Identify which cell holds the provided text, then report its [X, Y] central coordinate. 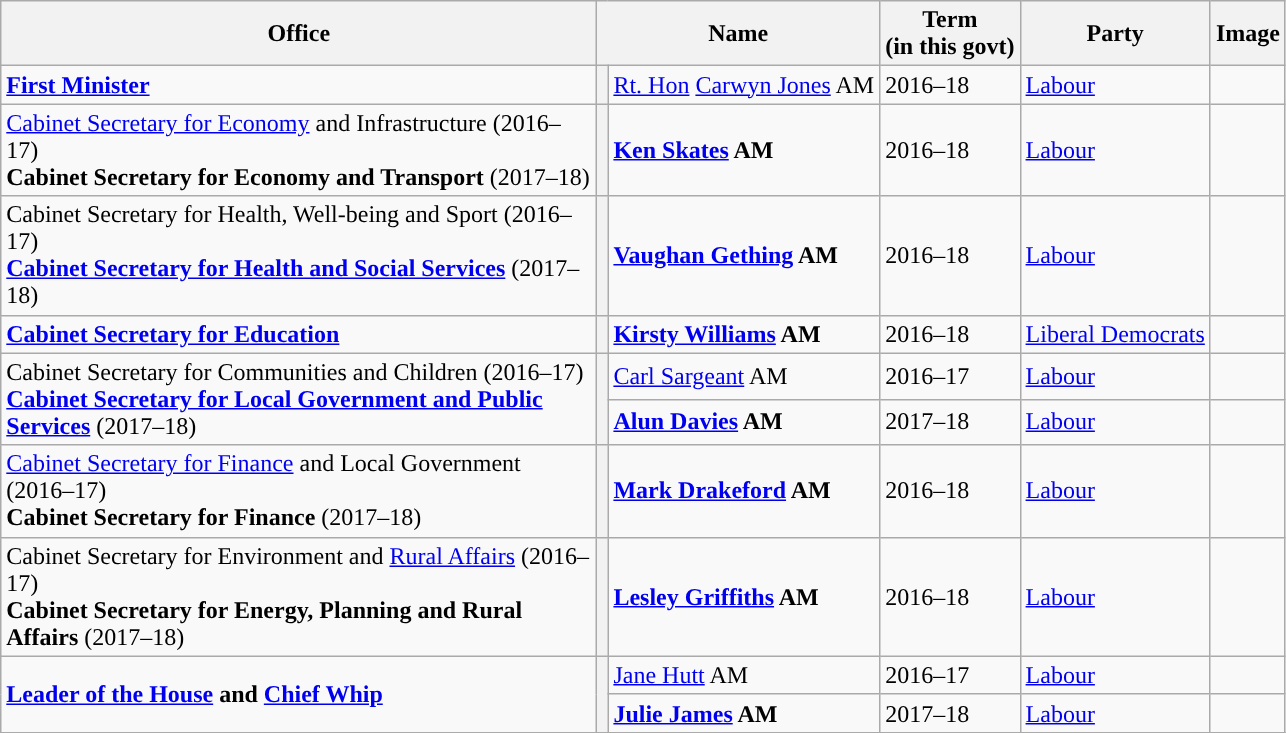
Cabinet Secretary for Health, Well-being and Sport (2016–17)Cabinet Secretary for Health and Social Services (2017–18) [299, 256]
Party [1115, 34]
Rt. Hon Carwyn Jones AM [744, 85]
Ken Skates AM [744, 150]
Alun Davies AM [744, 422]
Cabinet Secretary for Finance and Local Government (2016–17)Cabinet Secretary for Finance (2017–18) [299, 491]
Lesley Griffiths AM [744, 596]
Office [299, 34]
Cabinet Secretary for Education [299, 334]
Liberal Democrats [1115, 334]
Carl Sargeant AM [744, 376]
Cabinet Secretary for Environment and Rural Affairs (2016–17)Cabinet Secretary for Energy, Planning and Rural Affairs (2017–18) [299, 596]
Leader of the House and Chief Whip [299, 694]
First Minister [299, 85]
Kirsty Williams AM [744, 334]
Name [738, 34]
Cabinet Secretary for Economy and Infrastructure (2016–17)Cabinet Secretary for Economy and Transport (2017–18) [299, 150]
Vaughan Gething AM [744, 256]
Image [1248, 34]
Term (in this govt) [950, 34]
Jane Hutt AM [744, 675]
Cabinet Secretary for Communities and Children (2016–17)Cabinet Secretary for Local Government and Public Services (2017–18) [299, 399]
Mark Drakeford AM [744, 491]
Julie James AM [744, 713]
